Determine the (X, Y) coordinate at the center of the cell enclosing the given text.  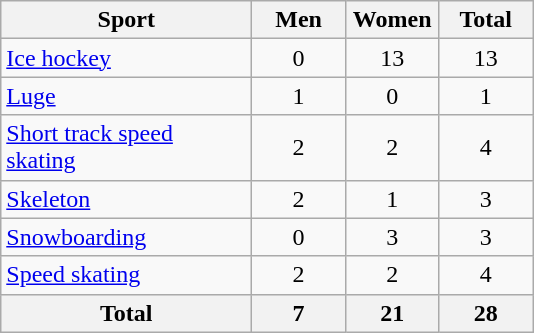
Snowboarding (126, 237)
7 (299, 313)
Skeleton (126, 199)
Women (392, 20)
Luge (126, 96)
Ice hockey (126, 58)
Short track speed skating (126, 148)
21 (392, 313)
Speed skating (126, 275)
Men (299, 20)
Sport (126, 20)
28 (486, 313)
